Identify which cell holds the provided text, then report its (x, y) central coordinate. 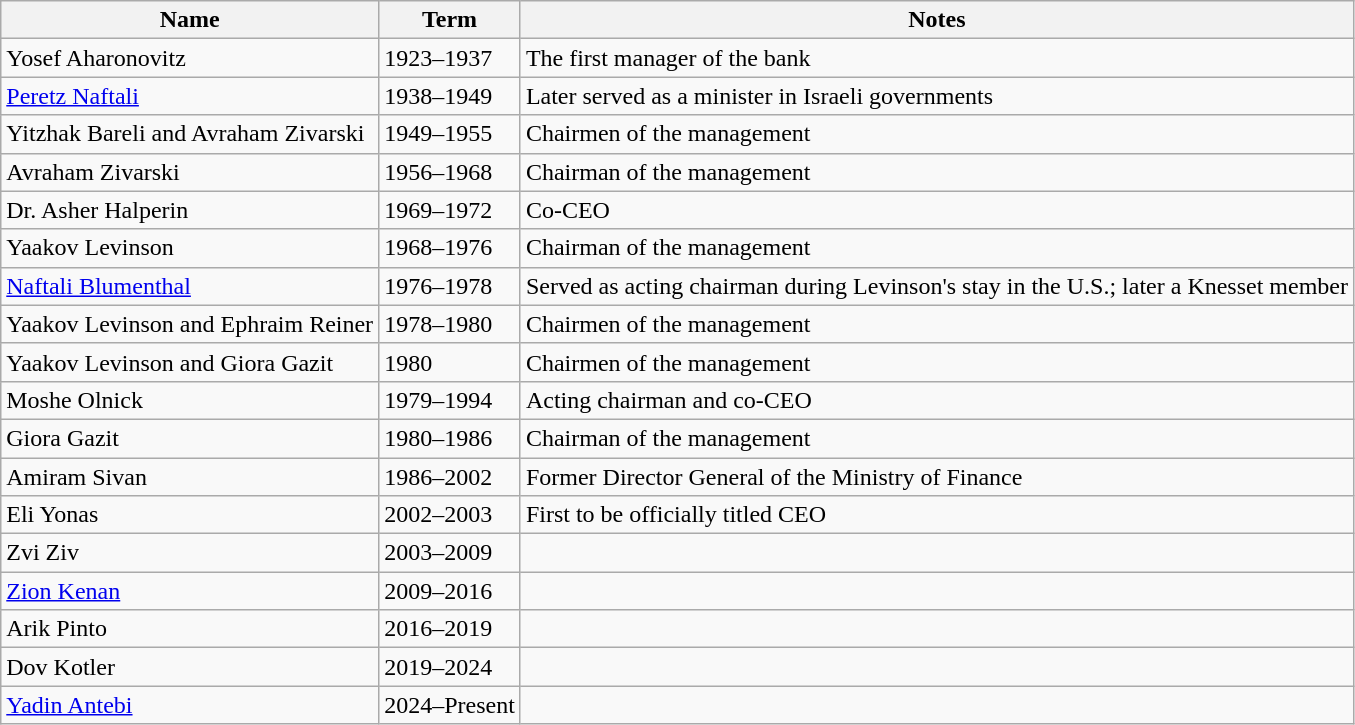
2009–2016 (450, 591)
Naftali Blumenthal (190, 286)
1969–1972 (450, 210)
1976–1978 (450, 286)
Served as acting chairman during Levinson's stay in the U.S.; later a Knesset member (936, 286)
1986–2002 (450, 477)
Peretz Naftali (190, 96)
1949–1955 (450, 134)
Amiram Sivan (190, 477)
Term (450, 20)
Later served as a minister in Israeli governments (936, 96)
Yosef Aharonovitz (190, 58)
Yaakov Levinson (190, 248)
2016–2019 (450, 629)
Yadin Antebi (190, 705)
1968–1976 (450, 248)
Acting chairman and co-CEO (936, 400)
Zvi Ziv (190, 553)
Moshe Olnick (190, 400)
Yaakov Levinson and Ephraim Reiner (190, 324)
Name (190, 20)
Yitzhak Bareli and Avraham Zivarski (190, 134)
1938–1949 (450, 96)
Dr. Asher Halperin (190, 210)
Avraham Zivarski (190, 172)
The first manager of the bank (936, 58)
1978–1980 (450, 324)
1956–1968 (450, 172)
Eli Yonas (190, 515)
Notes (936, 20)
2024–Present (450, 705)
First to be officially titled CEO (936, 515)
1979–1994 (450, 400)
Yaakov Levinson and Giora Gazit (190, 362)
Co-CEO (936, 210)
1923–1937 (450, 58)
Zion Kenan (190, 591)
Arik Pinto (190, 629)
2019–2024 (450, 667)
Former Director General of the Ministry of Finance (936, 477)
Giora Gazit (190, 438)
Dov Kotler (190, 667)
1980 (450, 362)
2002–2003 (450, 515)
1980–1986 (450, 438)
2003–2009 (450, 553)
